Detect which cell encompasses the target text, then output its (X, Y) center coordinate. 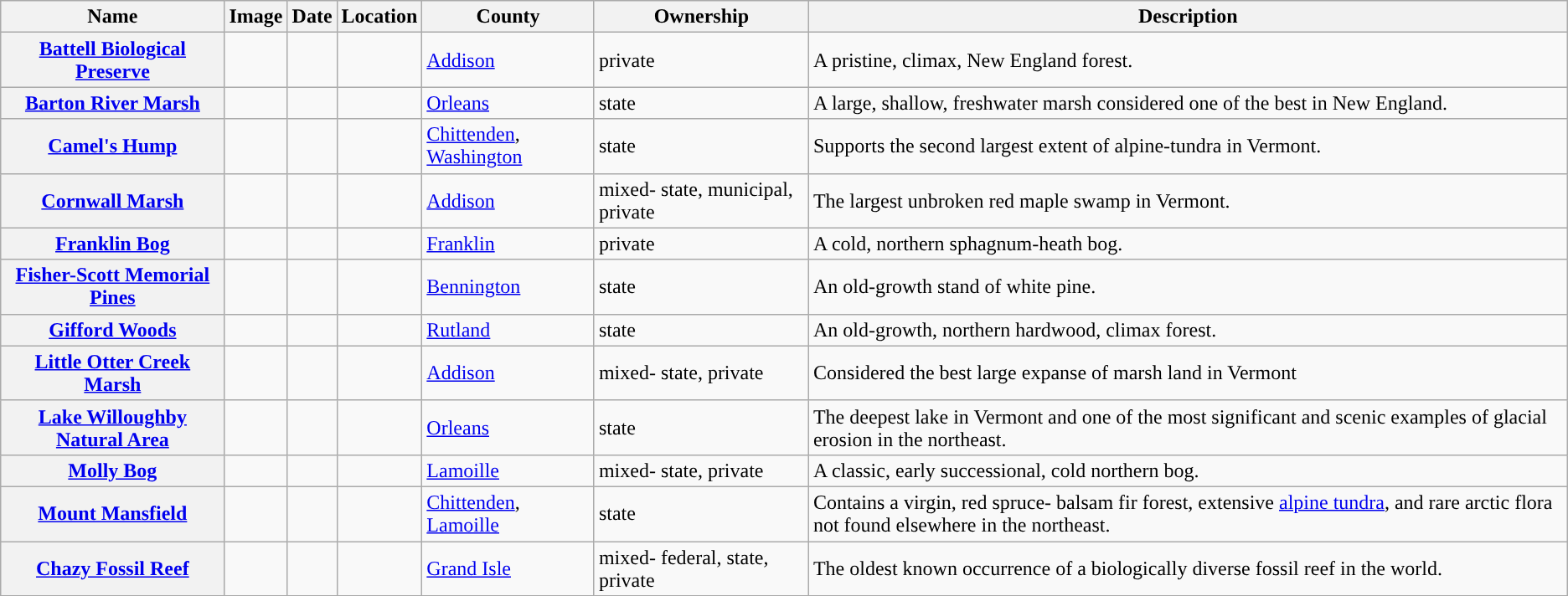
Image (256, 17)
A cold, northern sphagnum-heath bog. (1188, 244)
Supports the second largest extent of alpine-tundra in Vermont. (1188, 146)
An old-growth, northern hardwood, climax forest. (1188, 330)
Grand Isle (508, 568)
A large, shallow, freshwater marsh considered one of the best in New England. (1188, 103)
The oldest known occurrence of a biologically diverse fossil reef in the world. (1188, 568)
Franklin (508, 244)
A pristine, climax, New England forest. (1188, 60)
Camel's Hump (112, 146)
Location (379, 17)
Chittenden, Lamoille (508, 514)
Bennington (508, 286)
Lamoille (508, 470)
Considered the best large expanse of marsh land in Vermont (1188, 373)
mixed- federal, state, private (701, 568)
Ownership (701, 17)
mixed- state, municipal, private (701, 201)
Mount Mansfield (112, 514)
Rutland (508, 330)
Fisher-Scott Memorial Pines (112, 286)
Gifford Woods (112, 330)
The largest unbroken red maple swamp in Vermont. (1188, 201)
Chazy Fossil Reef (112, 568)
Description (1188, 17)
County (508, 17)
An old-growth stand of white pine. (1188, 286)
Name (112, 17)
Barton River Marsh (112, 103)
Franklin Bog (112, 244)
Date (312, 17)
Battell Biological Preserve (112, 60)
Cornwall Marsh (112, 201)
The deepest lake in Vermont and one of the most significant and scenic examples of glacial erosion in the northeast. (1188, 427)
Lake Willoughby Natural Area (112, 427)
Chittenden, Washington (508, 146)
A classic, early successional, cold northern bog. (1188, 470)
Contains a virgin, red spruce- balsam fir forest, extensive alpine tundra, and rare arctic flora not found elsewhere in the northeast. (1188, 514)
Molly Bog (112, 470)
Little Otter Creek Marsh (112, 373)
